For the text-containing cell, return its midpoint in [X, Y] coordinate format. 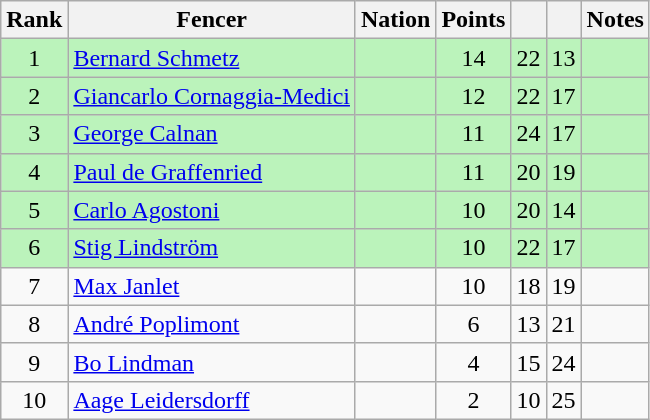
Carlo Agostoni [212, 210]
18 [528, 286]
8 [34, 324]
7 [34, 286]
25 [564, 400]
9 [34, 362]
15 [528, 362]
Bernard Schmetz [212, 58]
Bo Lindman [212, 362]
Nation [395, 20]
Max Janlet [212, 286]
3 [34, 134]
Giancarlo Cornaggia-Medici [212, 96]
21 [564, 324]
Paul de Graffenried [212, 172]
Aage Leidersdorff [212, 400]
12 [474, 96]
Notes [615, 20]
Stig Lindström [212, 248]
Rank [34, 20]
André Poplimont [212, 324]
5 [34, 210]
1 [34, 58]
George Calnan [212, 134]
Fencer [212, 20]
Points [474, 20]
